Scan for the cell matching the given text and deliver its (x, y) coordinate at center. 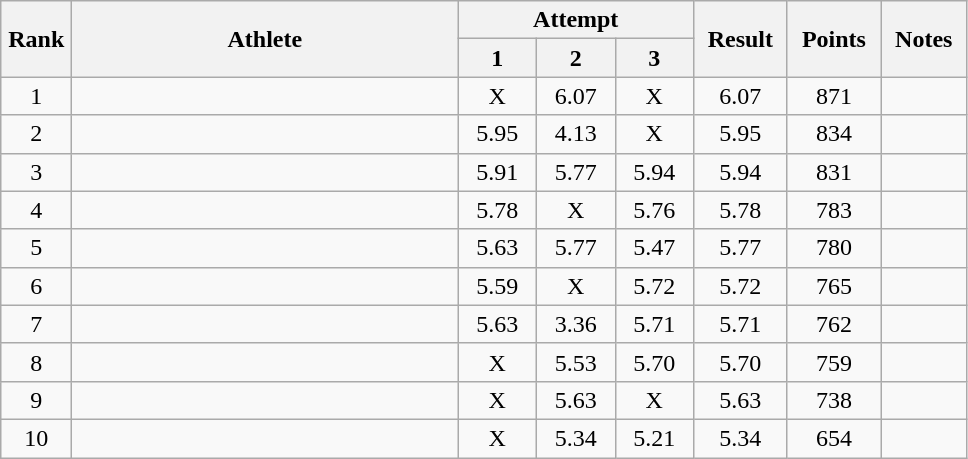
10 (36, 438)
4 (36, 210)
834 (834, 134)
5.53 (576, 362)
762 (834, 324)
7 (36, 324)
Notes (924, 39)
831 (834, 172)
9 (36, 400)
Attempt (576, 20)
738 (834, 400)
5 (36, 248)
Athlete (265, 39)
5.59 (498, 286)
5.47 (654, 248)
Points (834, 39)
780 (834, 248)
5.91 (498, 172)
783 (834, 210)
6 (36, 286)
3.36 (576, 324)
871 (834, 96)
4.13 (576, 134)
654 (834, 438)
8 (36, 362)
5.76 (654, 210)
765 (834, 286)
Rank (36, 39)
Result (741, 39)
5.21 (654, 438)
759 (834, 362)
